Provide the [X, Y] coordinate of the cell's center where the given text is located.  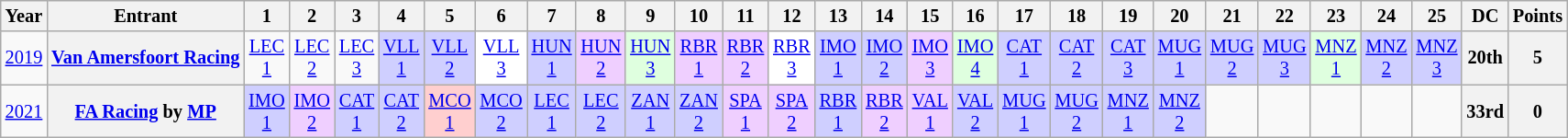
16 [976, 16]
MUG3 [1284, 58]
HUN3 [650, 58]
15 [930, 16]
0 [1538, 111]
FA Racing by MP [145, 111]
2021 [24, 111]
2 [312, 16]
DC [1485, 16]
22 [1284, 16]
20th [1485, 58]
HUN1 [552, 58]
8 [601, 16]
7 [552, 16]
ZAN1 [650, 111]
IMO3 [930, 58]
4 [402, 16]
VLL3 [502, 58]
2019 [24, 58]
12 [791, 16]
33rd [1485, 111]
3 [357, 16]
VAL1 [930, 111]
ZAN2 [699, 111]
19 [1128, 16]
21 [1232, 16]
Points [1538, 16]
23 [1335, 16]
SPA2 [791, 111]
SPA1 [745, 111]
6 [502, 16]
MCO1 [449, 111]
18 [1077, 16]
Year [24, 16]
LEC3 [357, 58]
HUN2 [601, 58]
10 [699, 16]
20 [1179, 16]
MCO2 [502, 111]
9 [650, 16]
VLL1 [402, 58]
14 [884, 16]
MNZ3 [1436, 58]
11 [745, 16]
24 [1386, 16]
CAT3 [1128, 58]
Van Amersfoort Racing [145, 58]
25 [1436, 16]
17 [1023, 16]
Entrant [145, 16]
VLL2 [449, 58]
RBR3 [791, 58]
1 [266, 16]
13 [838, 16]
IMO4 [976, 58]
VAL2 [976, 111]
